Return [X, Y] of the center of cell containing provided text 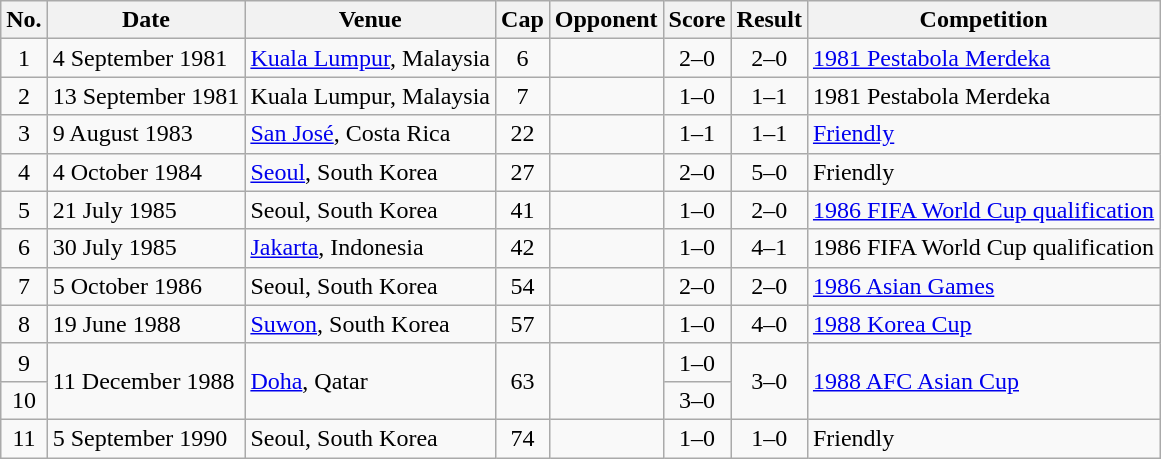
1988 Korea Cup [983, 324]
3 [24, 134]
41 [523, 210]
21 July 1985 [146, 210]
19 June 1988 [146, 324]
No. [24, 20]
4–0 [769, 324]
27 [523, 172]
Score [697, 20]
63 [523, 381]
Competition [983, 20]
Jakarta, Indonesia [370, 248]
Doha, Qatar [370, 381]
1 [24, 58]
5 October 1986 [146, 286]
Result [769, 20]
11 [24, 438]
5–0 [769, 172]
Opponent [606, 20]
8 [24, 324]
74 [523, 438]
22 [523, 134]
1986 Asian Games [983, 286]
9 August 1983 [146, 134]
54 [523, 286]
4 September 1981 [146, 58]
42 [523, 248]
30 July 1985 [146, 248]
Date [146, 20]
13 September 1981 [146, 96]
1988 AFC Asian Cup [983, 381]
4 [24, 172]
San José, Costa Rica [370, 134]
11 December 1988 [146, 381]
4–1 [769, 248]
2 [24, 96]
Venue [370, 20]
10 [24, 400]
Cap [523, 20]
5 September 1990 [146, 438]
5 [24, 210]
9 [24, 362]
Suwon, South Korea [370, 324]
57 [523, 324]
4 October 1984 [146, 172]
